Output the (X, Y) coordinate of the center of the cell containing the given text.  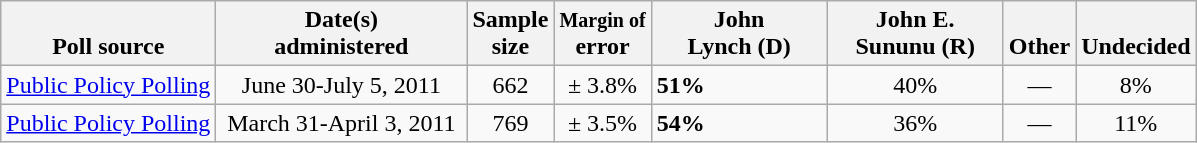
March 31-April 3, 2011 (342, 123)
Margin oferror (602, 34)
662 (510, 85)
Other (1039, 34)
54% (739, 123)
± 3.8% (602, 85)
Undecided (1136, 34)
Samplesize (510, 34)
June 30-July 5, 2011 (342, 85)
11% (1136, 123)
36% (915, 123)
Poll source (108, 34)
51% (739, 85)
8% (1136, 85)
Date(s)administered (342, 34)
40% (915, 85)
± 3.5% (602, 123)
John E.Sununu (R) (915, 34)
JohnLynch (D) (739, 34)
769 (510, 123)
